Detect which cell encompasses the target text, then output its [x, y] center coordinate. 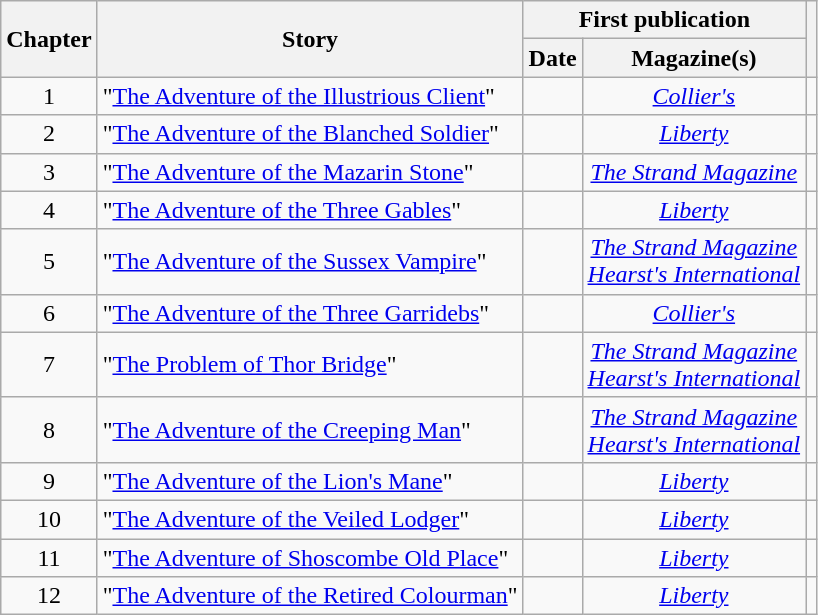
Chapter [49, 39]
Magazine(s) [694, 58]
The Strand Magazine [694, 172]
10 [49, 519]
11 [49, 557]
"The Adventure of the Retired Colourman" [310, 596]
6 [49, 313]
Date [552, 58]
4 [49, 210]
"The Adventure of the Illustrious Client" [310, 96]
5 [49, 262]
"The Adventure of the Lion's Mane" [310, 481]
2 [49, 134]
"The Adventure of the Veiled Lodger" [310, 519]
12 [49, 596]
7 [49, 364]
"The Adventure of the Blanched Soldier" [310, 134]
"The Adventure of the Three Gables" [310, 210]
"The Adventure of the Creeping Man" [310, 430]
First publication [664, 20]
3 [49, 172]
1 [49, 96]
"The Adventure of the Mazarin Stone" [310, 172]
8 [49, 430]
"The Problem of Thor Bridge" [310, 364]
"The Adventure of Shoscombe Old Place" [310, 557]
9 [49, 481]
"The Adventure of the Sussex Vampire" [310, 262]
"The Adventure of the Three Garridebs" [310, 313]
Story [310, 39]
